Scan for the cell matching the given text and deliver its (X, Y) coordinate at center. 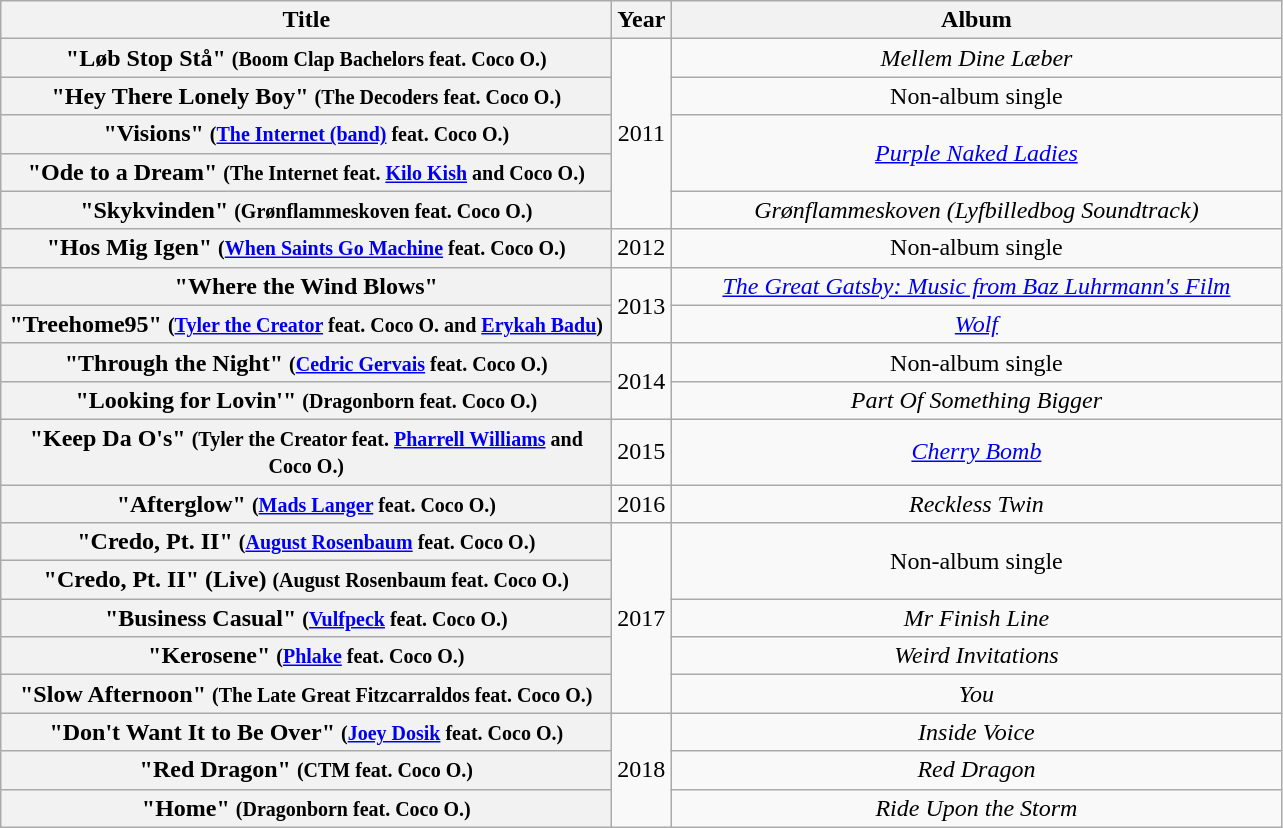
"Slow Afternoon" (The Late Great Fitzcarraldos feat. Coco O.) (306, 694)
Year (642, 20)
Mr Finish Line (976, 618)
2015 (642, 452)
"Hos Mig Igen" (When Saints Go Machine feat. Coco O.) (306, 248)
Inside Voice (976, 732)
"Credo, Pt. II" (August Rosenbaum feat. Coco O.) (306, 542)
Grønflammeskoven (Lyfbilledbog Soundtrack) (976, 210)
"Through the Night" (Cedric Gervais feat. Coco O.) (306, 362)
Wolf (976, 324)
2018 (642, 770)
"Credo, Pt. II" (Live) (August Rosenbaum feat. Coco O.) (306, 580)
"Skykvinden" (Grønflammeskoven feat. Coco O.) (306, 210)
Weird Invitations (976, 656)
"Red Dragon" (CTM feat. Coco O.) (306, 770)
"Treehome95" (Tyler the Creator feat. Coco O. and Erykah Badu) (306, 324)
Album (976, 20)
"Afterglow" (Mads Langer feat. Coco O.) (306, 503)
Purple Naked Ladies (976, 153)
"Hey There Lonely Boy" (The Decoders feat. Coco O.) (306, 96)
"Løb Stop Stå" (Boom Clap Bachelors feat. Coco O.) (306, 58)
"Business Casual" (Vulfpeck feat. Coco O.) (306, 618)
"Kerosene" (Phlake feat. Coco O.) (306, 656)
"Home" (Dragonborn feat. Coco O.) (306, 808)
2016 (642, 503)
2011 (642, 134)
2013 (642, 305)
2017 (642, 618)
"Ode to a Dream" (The Internet feat. Kilo Kish and Coco O.) (306, 172)
"Visions" (The Internet (band) feat. Coco O.) (306, 134)
Mellem Dine Læber (976, 58)
Part Of Something Bigger (976, 400)
Red Dragon (976, 770)
2012 (642, 248)
"Keep Da O's" (Tyler the Creator feat. Pharrell Williams and Coco O.) (306, 452)
"Where the Wind Blows" (306, 286)
You (976, 694)
"Don't Want It to Be Over" (Joey Dosik feat. Coco O.) (306, 732)
Title (306, 20)
Ride Upon the Storm (976, 808)
The Great Gatsby: Music from Baz Luhrmann's Film (976, 286)
2014 (642, 381)
Reckless Twin (976, 503)
"Looking for Lovin'" (Dragonborn feat. Coco O.) (306, 400)
Cherry Bomb (976, 452)
